Find where the given text appears and provide that cell's center as (x, y) coordinate. 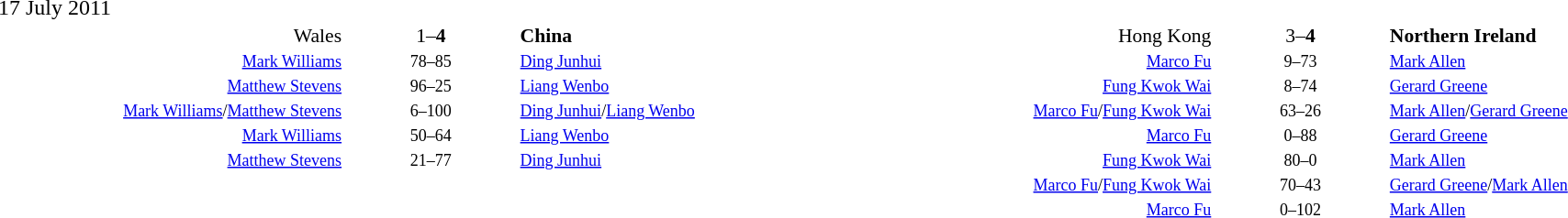
50–64 (431, 136)
Hong Kong (1039, 35)
70–43 (1300, 186)
6–100 (431, 111)
80–0 (1300, 160)
8–74 (1300, 87)
9–73 (1300, 61)
1–4 (431, 35)
0–88 (1300, 136)
63–26 (1300, 111)
Ding Junhui/Liang Wenbo (692, 111)
78–85 (431, 61)
96–25 (431, 87)
3–4 (1300, 35)
China (692, 35)
21–77 (431, 160)
